Find where the given text appears and provide that cell's center as (x, y) coordinate. 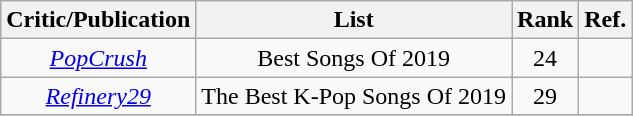
29 (546, 96)
24 (546, 58)
Refinery29 (98, 96)
Rank (546, 20)
List (354, 20)
The Best K-Pop Songs Of 2019 (354, 96)
Ref. (606, 20)
PopCrush (98, 58)
Critic/Publication (98, 20)
Best Songs Of 2019 (354, 58)
